Pinpoint the cell where the given text exists, returning its (x, y) midpoint coordinate. 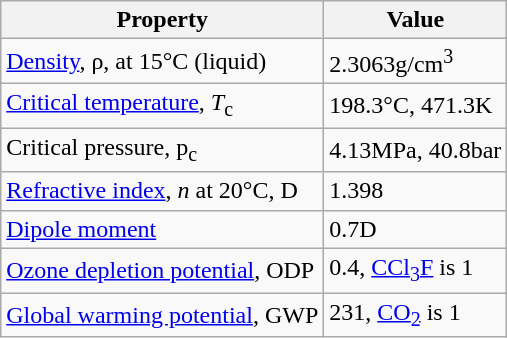
Dipole moment (162, 229)
Density, ρ, at 15°C (liquid) (162, 62)
198.3°C, 471.3K (416, 105)
1.398 (416, 191)
Value (416, 20)
Refractive index, n at 20°C, D (162, 191)
4.13MPa, 40.8bar (416, 150)
2.3063g/cm3 (416, 62)
0.7D (416, 229)
Ozone depletion potential, ODP (162, 270)
0.4, CCl3F is 1 (416, 270)
Critical pressure, pc (162, 150)
Global warming potential, GWP (162, 315)
Property (162, 20)
231, CO2 is 1 (416, 315)
Critical temperature, Tc (162, 105)
